Search for the cell housing the specified text and yield its [x, y] center coordinate. 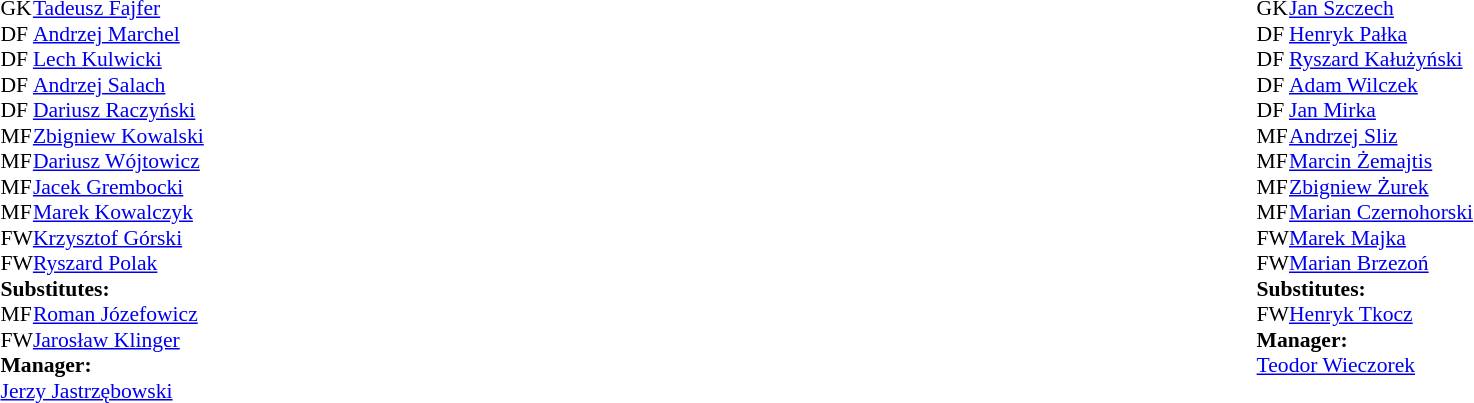
Marcin Żemajtis [1381, 161]
Roman Józefowicz [118, 315]
Andrzej Sliz [1381, 136]
Andrzej Salach [118, 85]
Adam Wilczek [1381, 85]
Teodor Wieczorek [1365, 365]
Henryk Pałka [1381, 34]
Marek Kowalczyk [118, 213]
Henryk Tkocz [1381, 315]
Jarosław Klinger [118, 340]
Dariusz Raczyński [118, 111]
Zbigniew Żurek [1381, 187]
Lech Kulwicki [118, 59]
Marek Majka [1381, 238]
Andrzej Marchel [118, 34]
Marian Brzezoń [1381, 263]
Krzysztof Górski [118, 238]
Ryszard Kałużyński [1381, 59]
Zbigniew Kowalski [118, 136]
Jan Mirka [1381, 111]
Marian Czernohorski [1381, 213]
Ryszard Polak [118, 263]
Jacek Grembocki [118, 187]
Dariusz Wójtowicz [118, 161]
